Identify which cell holds the provided text, then report its (x, y) central coordinate. 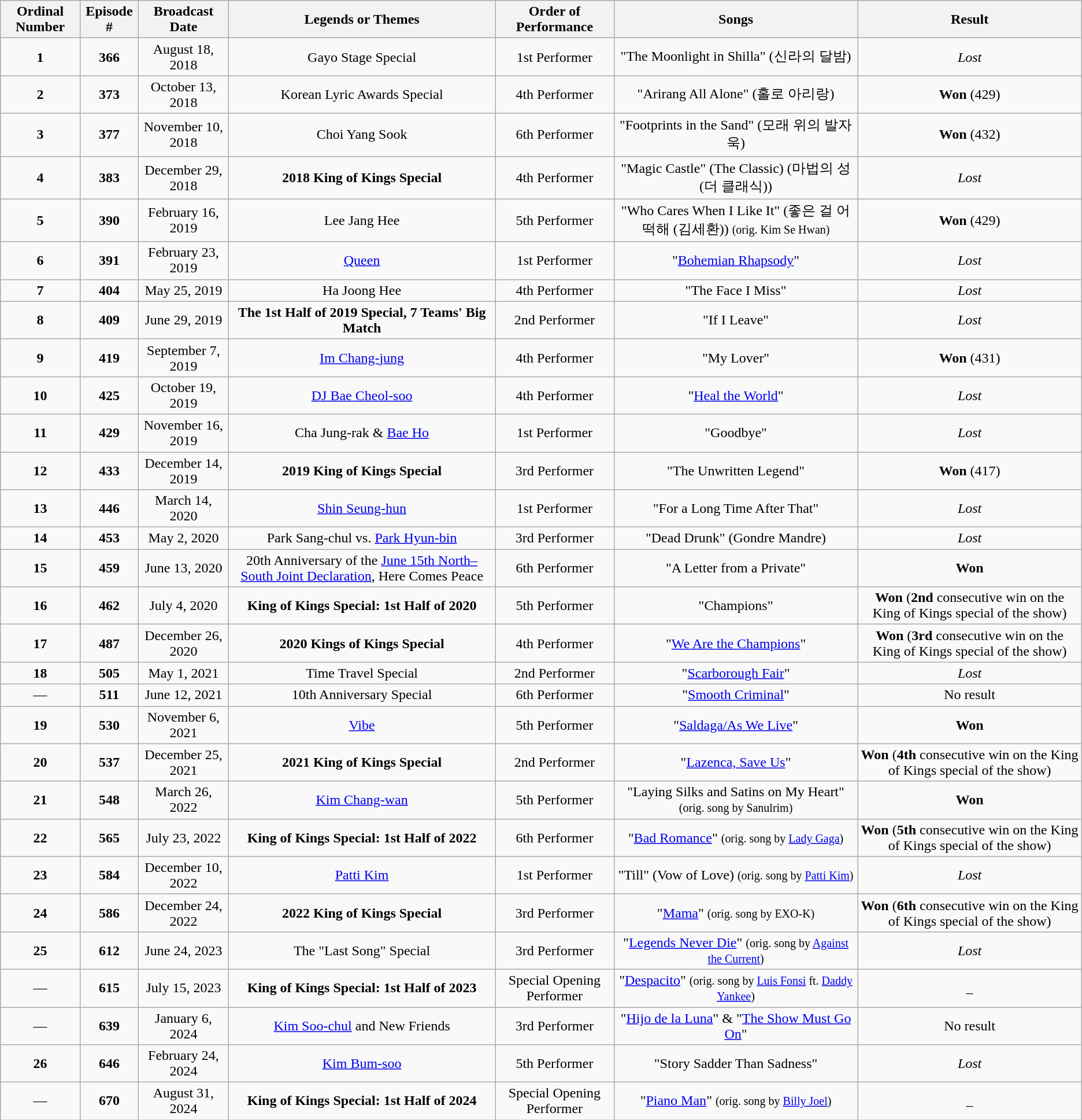
December 10, 2022 (183, 875)
Queen (362, 260)
The "Last Song" Special (362, 951)
"For a Long Time After That" (736, 509)
December 26, 2020 (183, 643)
"Laying Silks and Satins on My Heart" (orig. song by Sanulrim) (736, 800)
March 26, 2022 (183, 800)
Won (2nd consecutive win on the King of Kings special of the show) (970, 606)
487 (109, 643)
"Smooth Criminal" (736, 695)
"Magic Castle" (The Classic) (마법의 성 (더 클래식)) (736, 178)
373 (109, 95)
2 (40, 95)
404 (109, 290)
Won (3rd consecutive win on the King of Kings special of the show) (970, 643)
King of Kings Special: 1st Half of 2023 (362, 988)
9 (40, 357)
586 (109, 912)
Lee Jang Hee (362, 220)
"Mama" (orig. song by EXO-K) (736, 912)
18 (40, 673)
October 19, 2019 (183, 395)
505 (109, 673)
December 25, 2021 (183, 762)
"Footprints in the Sand" (모래 위의 발자욱) (736, 135)
"Heal the World" (736, 395)
17 (40, 643)
2019 King of Kings Special (362, 471)
12 (40, 471)
Result (970, 20)
462 (109, 606)
Won (432) (970, 135)
May 2, 2020 (183, 538)
King of Kings Special: 1st Half of 2024 (362, 1101)
19 (40, 725)
"Bad Romance" (orig. song by Lady Gaga) (736, 837)
Won (5th consecutive win on the King of Kings special of the show) (970, 837)
511 (109, 695)
June 12, 2021 (183, 695)
2018 King of Kings Special (362, 178)
"The Unwritten Legend" (736, 471)
"Till" (Vow of Love) (orig. song by Patti Kim) (736, 875)
"The Moonlight in Shilla" (신라의 달밤) (736, 57)
25 (40, 951)
8 (40, 320)
The 1st Half of 2019 Special, 7 Teams' Big Match (362, 320)
"Lazenca, Save Us" (736, 762)
565 (109, 837)
615 (109, 988)
"Dead Drunk" (Gondre Mandre) (736, 538)
Vibe (362, 725)
377 (109, 135)
Cha Jung-rak & Bae Ho (362, 433)
King of Kings Special: 1st Half of 2020 (362, 606)
Won (431) (970, 357)
"Scarborough Fair" (736, 673)
15 (40, 568)
537 (109, 762)
Episode # (109, 20)
February 16, 2019 (183, 220)
433 (109, 471)
"Bohemian Rhapsody" (736, 260)
453 (109, 538)
Kim Bum-soo (362, 1064)
February 23, 2019 (183, 260)
4 (40, 178)
"The Face I Miss" (736, 290)
Kim Chang-wan (362, 800)
"Hijo de la Luna" & "The Show Must Go On" (736, 1026)
August 18, 2018 (183, 57)
612 (109, 951)
10th Anniversary Special (362, 695)
October 13, 2018 (183, 95)
21 (40, 800)
10 (40, 395)
Korean Lyric Awards Special (362, 95)
2022 King of Kings Special (362, 912)
Won (417) (970, 471)
July 23, 2022 (183, 837)
July 15, 2023 (183, 988)
June 29, 2019 (183, 320)
425 (109, 395)
13 (40, 509)
26 (40, 1064)
"Piano Man" (orig. song by Billy Joel) (736, 1101)
Won (6th consecutive win on the King of Kings special of the show) (970, 912)
DJ Bae Cheol-soo (362, 395)
11 (40, 433)
"Arirang All Alone" (홀로 아리랑) (736, 95)
December 14, 2019 (183, 471)
366 (109, 57)
"Who Cares When I Like It" (좋은 걸 어떡해 (김세환)) (orig. Kim Se Hwan) (736, 220)
Kim Soo-chul and New Friends (362, 1026)
December 24, 2022 (183, 912)
639 (109, 1026)
20 (40, 762)
7 (40, 290)
September 7, 2019 (183, 357)
6 (40, 260)
Songs (736, 20)
"A Letter from a Private" (736, 568)
"We Are the Champions" (736, 643)
Legends or Themes (362, 20)
Shin Seung-hun (362, 509)
Choi Yang Sook (362, 135)
February 24, 2024 (183, 1064)
May 1, 2021 (183, 673)
"Goodbye" (736, 433)
"My Lover" (736, 357)
20th Anniversary of the June 15th North–South Joint Declaration, Here Comes Peace (362, 568)
22 (40, 837)
Patti Kim (362, 875)
390 (109, 220)
646 (109, 1064)
446 (109, 509)
January 6, 2024 (183, 1026)
548 (109, 800)
24 (40, 912)
August 31, 2024 (183, 1101)
June 13, 2020 (183, 568)
Gayo Stage Special (362, 57)
Ordinal Number (40, 20)
383 (109, 178)
Im Chang-jung (362, 357)
459 (109, 568)
429 (109, 433)
Park Sang-chul vs. Park Hyun-bin (362, 538)
5 (40, 220)
2021 King of Kings Special (362, 762)
391 (109, 260)
Time Travel Special (362, 673)
"Saldaga/As We Live" (736, 725)
14 (40, 538)
"Story Sadder Than Sadness" (736, 1064)
"Legends Never Die" (orig. song by Against the Current) (736, 951)
Order of Performance (555, 20)
March 14, 2020 (183, 509)
16 (40, 606)
"Champions" (736, 606)
June 24, 2023 (183, 951)
584 (109, 875)
November 10, 2018 (183, 135)
"Despacito" (orig. song by Luis Fonsi ft. Daddy Yankee) (736, 988)
November 6, 2021 (183, 725)
"If I Leave" (736, 320)
419 (109, 357)
670 (109, 1101)
23 (40, 875)
November 16, 2019 (183, 433)
1 (40, 57)
Broadcast Date (183, 20)
May 25, 2019 (183, 290)
409 (109, 320)
530 (109, 725)
King of Kings Special: 1st Half of 2022 (362, 837)
Won (4th consecutive win on the King of Kings special of the show) (970, 762)
3 (40, 135)
December 29, 2018 (183, 178)
Ha Joong Hee (362, 290)
July 4, 2020 (183, 606)
2020 Kings of Kings Special (362, 643)
